Provide the (x, y) coordinate of the cell's center where the given text is located.  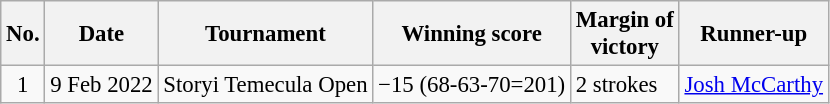
Storyi Temecula Open (266, 85)
1 (23, 85)
Josh McCarthy (754, 85)
Winning score (472, 34)
Runner-up (754, 34)
Tournament (266, 34)
2 strokes (624, 85)
−15 (68-63-70=201) (472, 85)
Date (102, 34)
Margin ofvictory (624, 34)
No. (23, 34)
9 Feb 2022 (102, 85)
